Scan for the cell matching the given text and deliver its [x, y] coordinate at center. 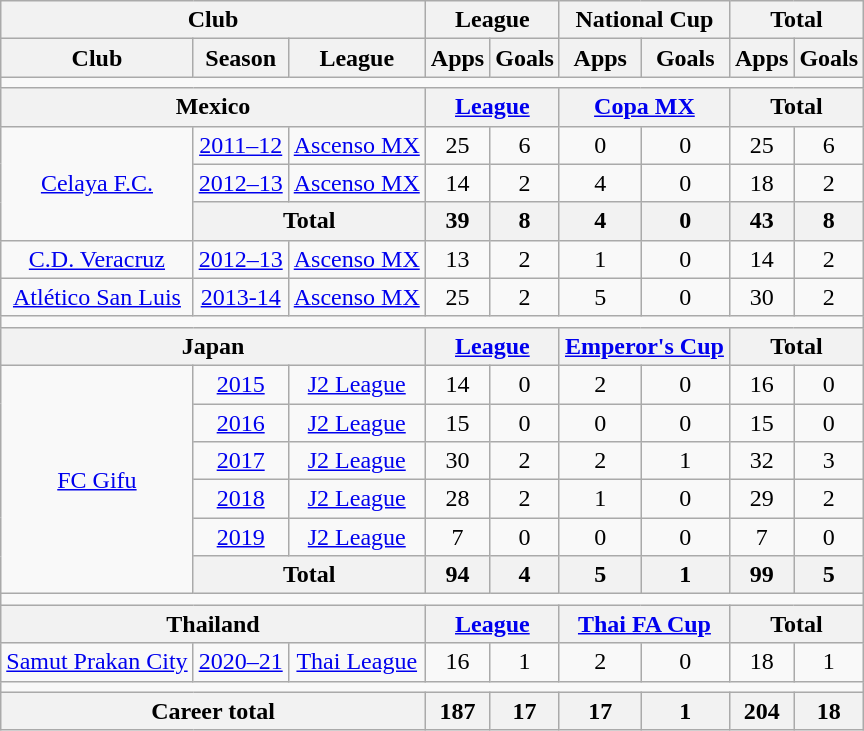
2013-14 [240, 297]
2016 [240, 423]
29 [761, 499]
Samut Prakan City [97, 662]
99 [761, 575]
39 [457, 221]
2019 [240, 537]
187 [457, 711]
FC Gifu [97, 479]
2011–12 [240, 145]
Atlético San Luis [97, 297]
Celaya F.C. [97, 183]
2020–21 [240, 662]
Thailand [214, 624]
2018 [240, 499]
Emperor's Cup [644, 346]
Thai League [356, 662]
Japan [214, 346]
2017 [240, 461]
204 [761, 711]
3 [829, 461]
94 [457, 575]
32 [761, 461]
13 [457, 259]
2015 [240, 384]
C.D. Veracruz [97, 259]
Season [240, 58]
Career total [214, 711]
Mexico [214, 107]
Thai FA Cup [644, 624]
National Cup [644, 20]
28 [457, 499]
Copa MX [644, 107]
43 [761, 221]
